Extract the [x, y] coordinate from the center of the cell holding the provided text.  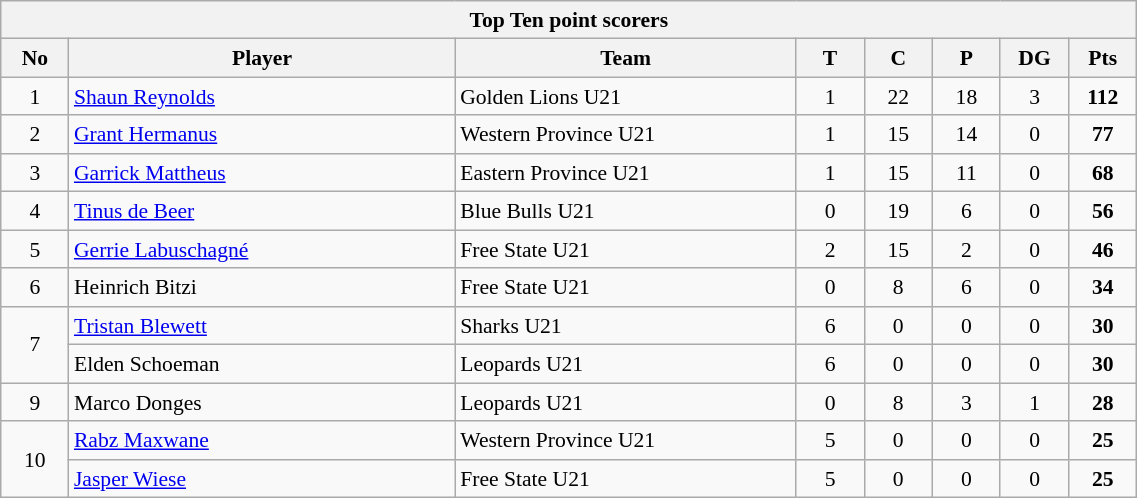
Pts [1103, 58]
Jasper Wiese [262, 479]
18 [966, 97]
56 [1103, 211]
Player [262, 58]
Elden Schoeman [262, 364]
Grant Hermanus [262, 135]
DG [1034, 58]
Tristan Blewett [262, 326]
Shaun Reynolds [262, 97]
Heinrich Bitzi [262, 288]
Garrick Mattheus [262, 173]
28 [1103, 402]
9 [35, 402]
34 [1103, 288]
19 [898, 211]
46 [1103, 249]
11 [966, 173]
77 [1103, 135]
C [898, 58]
4 [35, 211]
Eastern Province U21 [626, 173]
Marco Donges [262, 402]
Team [626, 58]
Blue Bulls U21 [626, 211]
14 [966, 135]
7 [35, 345]
68 [1103, 173]
Rabz Maxwane [262, 440]
Tinus de Beer [262, 211]
P [966, 58]
112 [1103, 97]
Golden Lions U21 [626, 97]
22 [898, 97]
Gerrie Labuschagné [262, 249]
No [35, 58]
10 [35, 459]
Top Ten point scorers [569, 20]
Sharks U21 [626, 326]
T [830, 58]
